Scan for the cell matching the given text and deliver its (X, Y) coordinate at center. 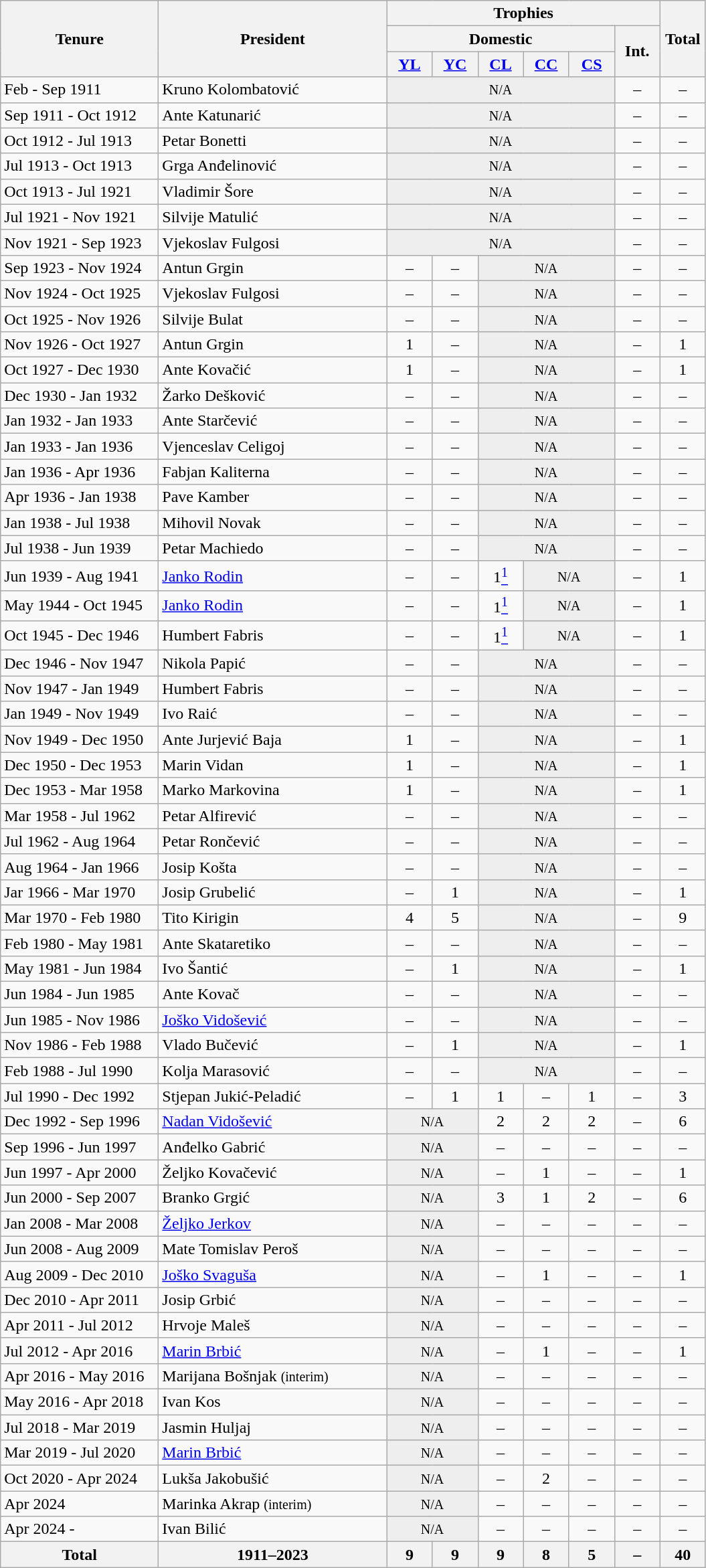
Jasmin Huljaj (273, 1427)
Jun 1985 - Nov 1986 (80, 1020)
1911–2023 (273, 1555)
Jul 2012 - Apr 2016 (80, 1351)
Josip Grbić (273, 1300)
Jan 1933 - Jan 1936 (80, 446)
Int. (637, 52)
Dec 2010 - Apr 2011 (80, 1300)
Mihovil Novak (273, 523)
Jun 2008 - Aug 2009 (80, 1249)
Oct 2020 - Apr 2024 (80, 1478)
Apr 2016 - May 2016 (80, 1377)
Nadan Vidošević (273, 1122)
Vlado Bučević (273, 1045)
Jun 1984 - Jun 1985 (80, 994)
Silvije Matulić (273, 217)
Oct 1912 - Jul 1913 (80, 141)
Josip Košta (273, 867)
Stjepan Jukić-Peladić (273, 1096)
Jar 1966 - Mar 1970 (80, 892)
Dec 1992 - Sep 1996 (80, 1122)
Domestic (501, 39)
Nov 1947 - Jan 1949 (80, 689)
President (273, 39)
Jul 1990 - Dec 1992 (80, 1096)
CC (546, 64)
Grga Anđelinović (273, 166)
Ante Skataretiko (273, 943)
Apr 2011 - Jul 2012 (80, 1325)
Mate Tomislav Peroš (273, 1249)
Oct 1913 - Jul 1921 (80, 191)
Feb 1988 - Jul 1990 (80, 1071)
Ante Katunarić (273, 115)
Silvije Bulat (273, 319)
Kruno Kolombatović (273, 90)
Ante Kovačić (273, 370)
Ante Jurjević Baja (273, 739)
Jul 1913 - Oct 1913 (80, 166)
Jan 1936 - Apr 1936 (80, 472)
Feb - Sep 1911 (80, 90)
Nov 1949 - Dec 1950 (80, 739)
4 (410, 918)
Ante Starčević (273, 421)
Marko Markovina (273, 790)
Jul 1962 - Aug 1964 (80, 841)
Josip Grubelić (273, 892)
Ivan Bilić (273, 1529)
Marijana Bošnjak (interim) (273, 1377)
Petar Alfirević (273, 816)
Pave Kamber (273, 497)
Jan 1949 - Nov 1949 (80, 714)
Oct 1927 - Dec 1930 (80, 370)
Oct 1945 - Dec 1946 (80, 636)
Nov 1921 - Sep 1923 (80, 242)
40 (683, 1555)
Dec 1950 - Dec 1953 (80, 765)
Fabjan Kaliterna (273, 472)
Aug 2009 - Dec 2010 (80, 1274)
CS (592, 64)
Feb 1980 - May 1981 (80, 943)
May 1981 - Jun 1984 (80, 969)
Marin Vidan (273, 765)
Ivan Kos (273, 1402)
CL (501, 64)
Hrvoje Maleš (273, 1325)
Jul 2018 - Mar 2019 (80, 1427)
Nov 1986 - Feb 1988 (80, 1045)
Aug 1964 - Jan 1966 (80, 867)
Joško Svaguša (273, 1274)
Jul 1938 - Jun 1939 (80, 548)
Jan 1938 - Jul 1938 (80, 523)
Sep 1923 - Nov 1924 (80, 268)
Nov 1924 - Oct 1925 (80, 293)
Mar 1958 - Jul 1962 (80, 816)
Dec 1930 - Jan 1932 (80, 396)
Petar Machiedo (273, 548)
YL (410, 64)
Jun 1997 - Apr 2000 (80, 1172)
Mar 2019 - Jul 2020 (80, 1453)
Tenure (80, 39)
Nikola Papić (273, 663)
Ivo Šantić (273, 969)
Oct 1925 - Nov 1926 (80, 319)
Jul 1921 - Nov 1921 (80, 217)
Žarko Dešković (273, 396)
Trophies (523, 13)
Mar 1970 - Feb 1980 (80, 918)
Vladimir Šore (273, 191)
Ante Kovač (273, 994)
Jan 2008 - Mar 2008 (80, 1223)
Željko Kovačević (273, 1172)
May 1944 - Oct 1945 (80, 606)
Apr 2024 - (80, 1529)
Tito Kirigin (273, 918)
Lukša Jakobušić (273, 1478)
Joško Vidošević (273, 1020)
Nov 1926 - Oct 1927 (80, 345)
Željko Jerkov (273, 1223)
Dec 1953 - Mar 1958 (80, 790)
Sep 1996 - Jun 1997 (80, 1147)
Vjenceslav Celigoj (273, 446)
Petar Rončević (273, 841)
Jun 1939 - Aug 1941 (80, 576)
Dec 1946 - Nov 1947 (80, 663)
8 (546, 1555)
Petar Bonetti (273, 141)
Jun 2000 - Sep 2007 (80, 1198)
Jan 1932 - Jan 1933 (80, 421)
Apr 2024 (80, 1504)
Marinka Akrap (interim) (273, 1504)
Apr 1936 - Jan 1938 (80, 497)
Ivo Raić (273, 714)
YC (455, 64)
Anđelko Gabrić (273, 1147)
May 2016 - Apr 2018 (80, 1402)
Kolja Marasović (273, 1071)
Branko Grgić (273, 1198)
Sep 1911 - Oct 1912 (80, 115)
